Provide the (X, Y) coordinate of the cell's center where the given text is located.  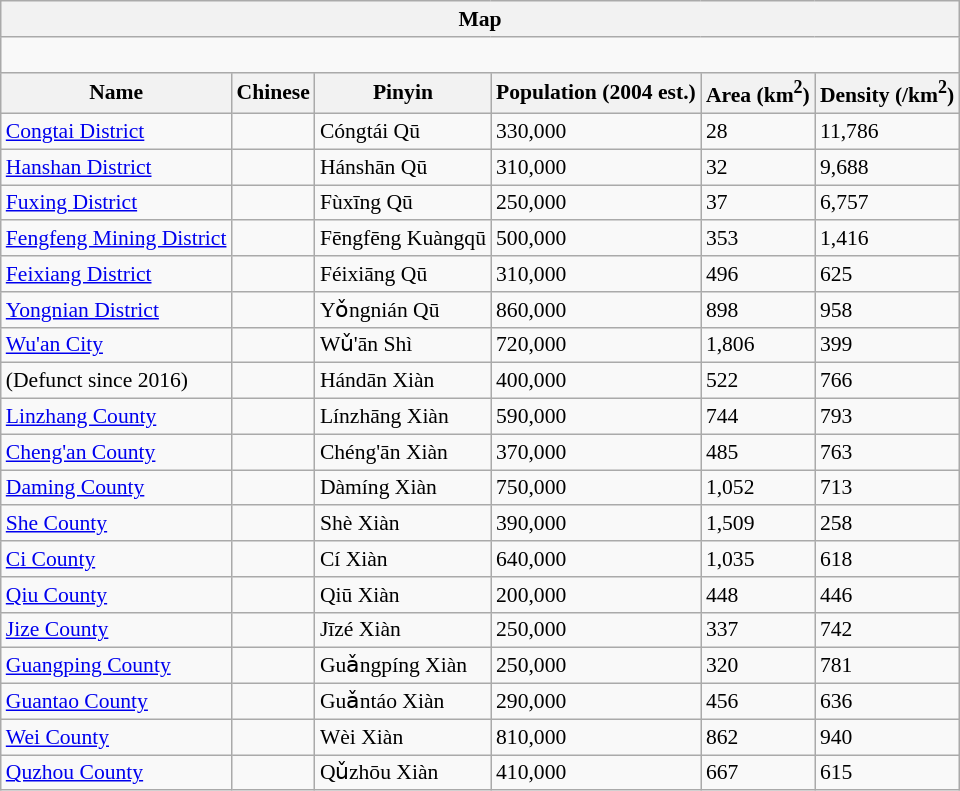
625 (887, 274)
750,000 (596, 488)
636 (887, 702)
370,000 (596, 452)
Fùxīng Qū (403, 203)
720,000 (596, 345)
1,509 (758, 524)
9,688 (887, 167)
Qiū Xiàn (403, 595)
Ci County (116, 559)
744 (758, 417)
898 (758, 310)
6,757 (887, 203)
Daming County (116, 488)
Hánshān Qū (403, 167)
330,000 (596, 132)
Feixiang District (116, 274)
Cí Xiàn (403, 559)
448 (758, 595)
640,000 (596, 559)
862 (758, 737)
1,806 (758, 345)
Area (km2) (758, 92)
Guǎngpíng Xiàn (403, 666)
Jīzé Xiàn (403, 630)
(Defunct since 2016) (116, 381)
390,000 (596, 524)
Fengfeng Mining District (116, 239)
590,000 (596, 417)
258 (887, 524)
456 (758, 702)
28 (758, 132)
Shè Xiàn (403, 524)
618 (887, 559)
Cheng'an County (116, 452)
32 (758, 167)
400,000 (596, 381)
200,000 (596, 595)
Linzhang County (116, 417)
1,052 (758, 488)
1,035 (758, 559)
793 (887, 417)
Dàmíng Xiàn (403, 488)
615 (887, 773)
Guangping County (116, 666)
667 (758, 773)
485 (758, 452)
Fuxing District (116, 203)
Féixiāng Qū (403, 274)
Density (/km2) (887, 92)
496 (758, 274)
37 (758, 203)
Congtai District (116, 132)
742 (887, 630)
1,416 (887, 239)
Qǔzhōu Xiàn (403, 773)
353 (758, 239)
Guǎntáo Xiàn (403, 702)
713 (887, 488)
Chinese (274, 92)
320 (758, 666)
Guantao County (116, 702)
Qiu County (116, 595)
Cóngtái Qū (403, 132)
781 (887, 666)
940 (887, 737)
810,000 (596, 737)
860,000 (596, 310)
Wǔ'ān Shì (403, 345)
Wu'an City (116, 345)
446 (887, 595)
Wei County (116, 737)
500,000 (596, 239)
Yongnian District (116, 310)
Línzhāng Xiàn (403, 417)
11,786 (887, 132)
337 (758, 630)
958 (887, 310)
Hándān Xiàn (403, 381)
Pinyin (403, 92)
Quzhou County (116, 773)
290,000 (596, 702)
Chéng'ān Xiàn (403, 452)
Yǒngnián Qū (403, 310)
763 (887, 452)
Population (2004 est.) (596, 92)
Name (116, 92)
Jize County (116, 630)
Hanshan District (116, 167)
410,000 (596, 773)
Map (480, 19)
Fēngfēng Kuàngqū (403, 239)
522 (758, 381)
She County (116, 524)
Wèi Xiàn (403, 737)
766 (887, 381)
399 (887, 345)
